Output the [X, Y] coordinate of the center of the cell containing the given text.  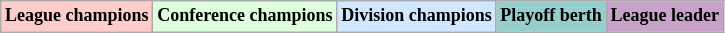
League champions [77, 16]
Division champions [416, 16]
Playoff berth [551, 16]
League leader [664, 16]
Conference champions [245, 16]
